Identify which cell holds the provided text, then report its (x, y) central coordinate. 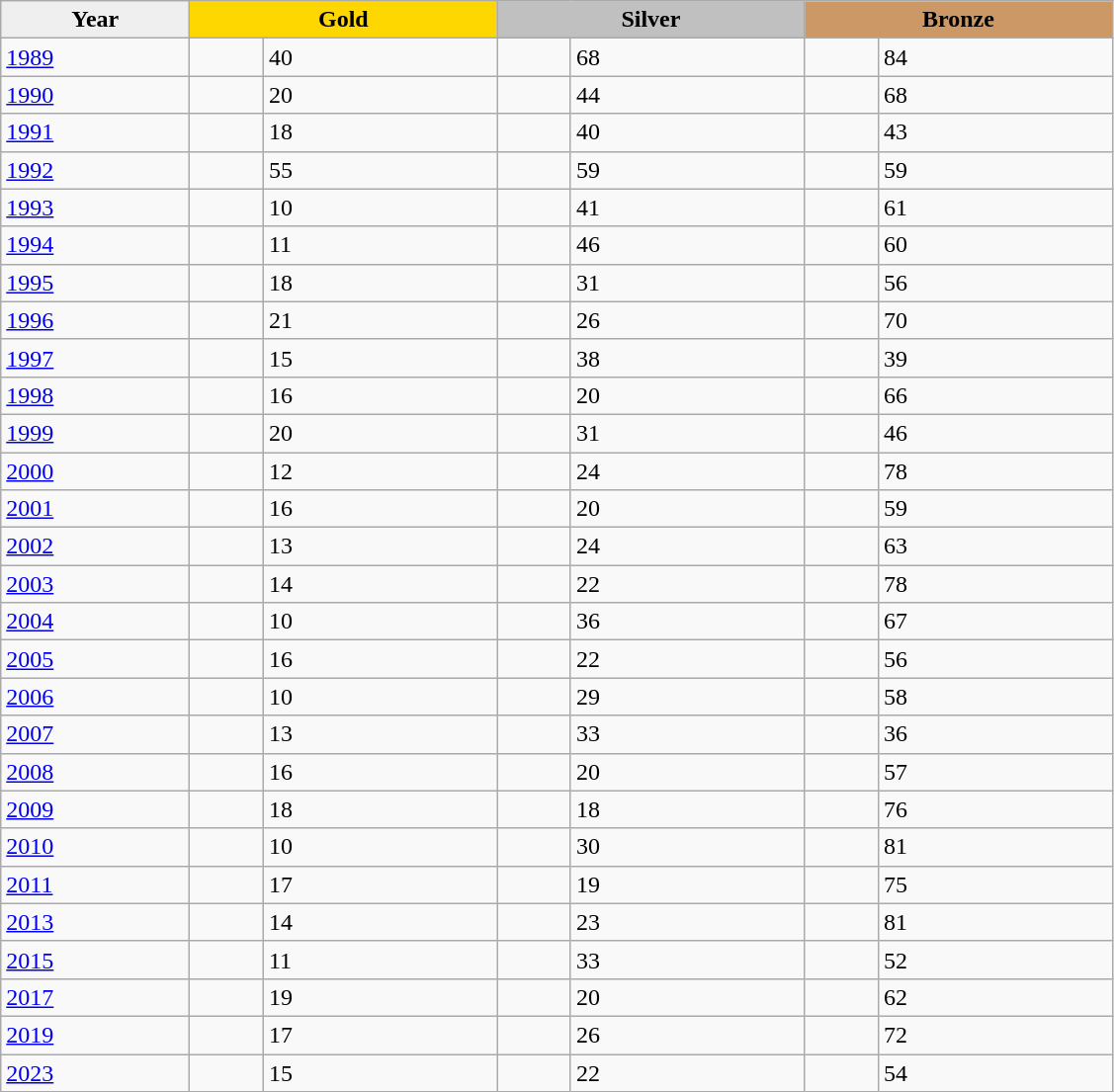
Bronze (959, 20)
84 (995, 57)
2015 (95, 960)
61 (995, 208)
60 (995, 245)
2006 (95, 697)
2011 (95, 884)
2007 (95, 734)
38 (687, 358)
2004 (95, 622)
1992 (95, 170)
2008 (95, 772)
1995 (95, 283)
43 (995, 132)
41 (687, 208)
2005 (95, 659)
1997 (95, 358)
2000 (95, 471)
44 (687, 95)
1990 (95, 95)
75 (995, 884)
2001 (95, 509)
29 (687, 697)
2002 (95, 546)
1999 (95, 433)
23 (687, 922)
1994 (95, 245)
2013 (95, 922)
57 (995, 772)
39 (995, 358)
12 (380, 471)
2017 (95, 997)
70 (995, 320)
55 (380, 170)
67 (995, 622)
58 (995, 697)
2009 (95, 809)
62 (995, 997)
Gold (344, 20)
30 (687, 847)
2010 (95, 847)
Silver (650, 20)
72 (995, 1035)
52 (995, 960)
1991 (95, 132)
Year (95, 20)
66 (995, 395)
1989 (95, 57)
1993 (95, 208)
76 (995, 809)
1998 (95, 395)
21 (380, 320)
54 (995, 1072)
1996 (95, 320)
63 (995, 546)
2023 (95, 1072)
2003 (95, 584)
2019 (95, 1035)
